Identify which cell holds the provided text, then report its (X, Y) central coordinate. 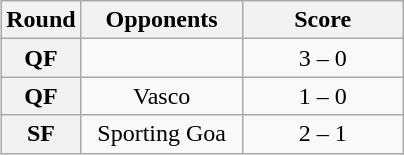
Round (41, 20)
3 – 0 (322, 58)
SF (41, 134)
Score (322, 20)
Sporting Goa (162, 134)
2 – 1 (322, 134)
1 – 0 (322, 96)
Vasco (162, 96)
Opponents (162, 20)
